Locate the cell with the specified text and output its [X, Y] center coordinate. 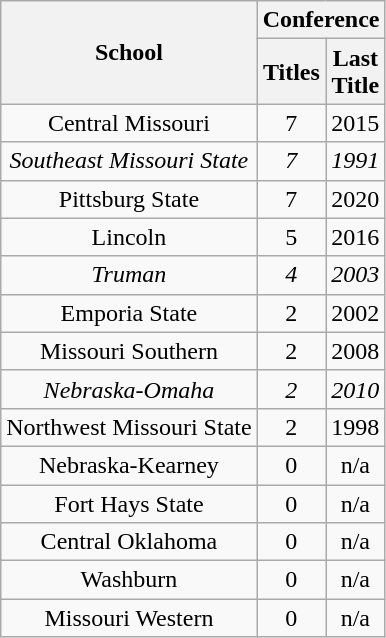
Pittsburg State [129, 199]
School [129, 52]
Southeast Missouri State [129, 161]
Central Missouri [129, 123]
LastTitle [356, 72]
2010 [356, 389]
2016 [356, 237]
Missouri Western [129, 618]
1998 [356, 427]
4 [291, 275]
Emporia State [129, 313]
Truman [129, 275]
Northwest Missouri State [129, 427]
Nebraska-Omaha [129, 389]
Titles [291, 72]
2020 [356, 199]
2003 [356, 275]
Missouri Southern [129, 351]
Conference [321, 20]
2002 [356, 313]
Central Oklahoma [129, 542]
Lincoln [129, 237]
5 [291, 237]
2008 [356, 351]
Washburn [129, 580]
Nebraska-Kearney [129, 465]
Fort Hays State [129, 503]
2015 [356, 123]
1991 [356, 161]
